Extract the [X, Y] coordinate from the center of the cell holding the provided text.  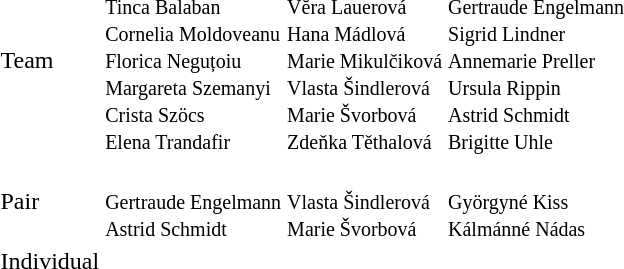
Gertraude EngelmannAstrid Schmidt [194, 201]
Vlasta ŠindlerováMarie Švorbová [365, 201]
